Determine the [x, y] coordinate at the center of the cell enclosing the given text.  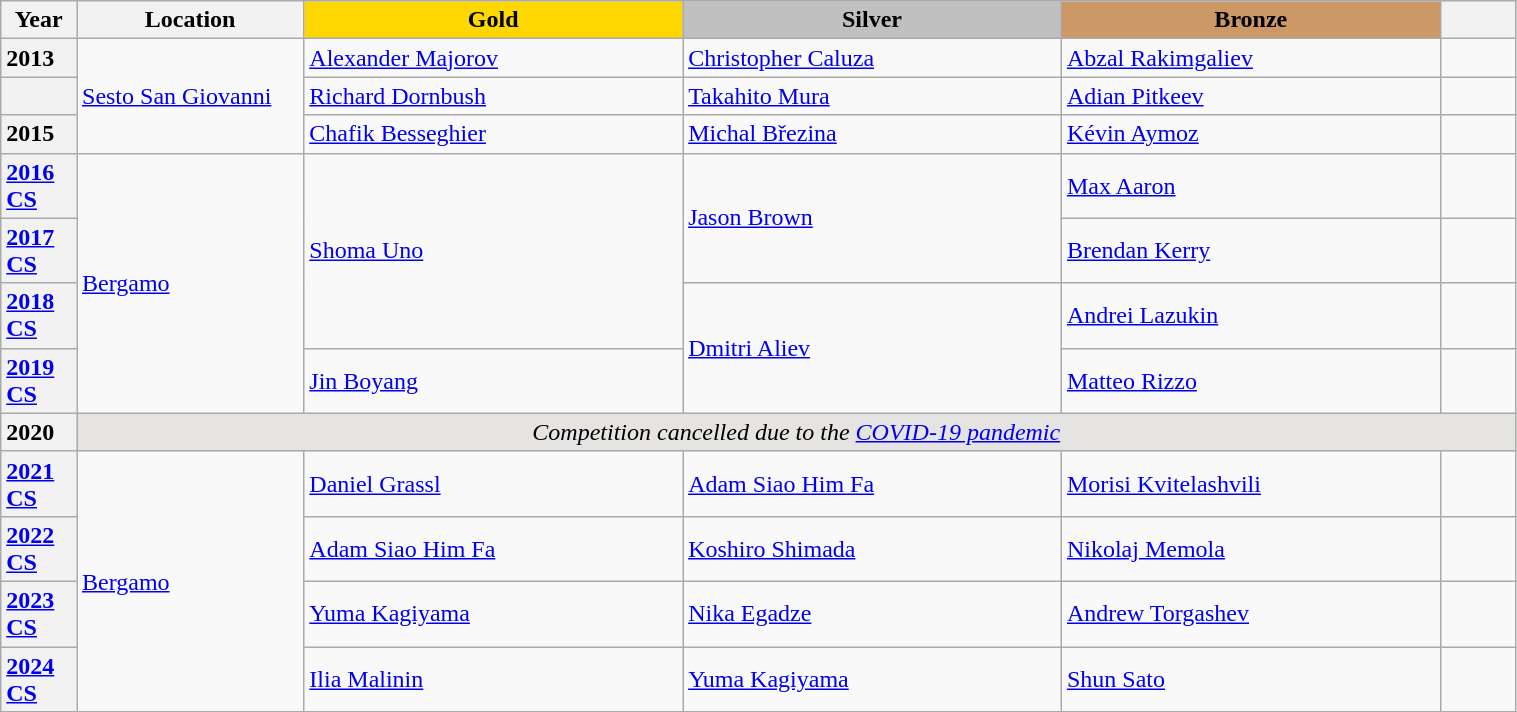
Gold [494, 20]
Bronze [1250, 20]
Year [39, 20]
2024 CS [39, 678]
Jason Brown [872, 218]
Max Aaron [1250, 186]
Competition cancelled due to the COVID-19 pandemic [796, 432]
Andrei Lazukin [1250, 316]
Kévin Aymoz [1250, 134]
Richard Dornbush [494, 96]
2018 CS [39, 316]
Adian Pitkeev [1250, 96]
Jin Boyang [494, 380]
2015 [39, 134]
Matteo Rizzo [1250, 380]
Chafik Besseghier [494, 134]
Takahito Mura [872, 96]
2019 CS [39, 380]
Abzal Rakimgaliev [1250, 58]
2020 [39, 432]
Location [190, 20]
Michal Březina [872, 134]
2016 CS [39, 186]
Daniel Grassl [494, 484]
Ilia Malinin [494, 678]
Shoma Uno [494, 250]
Nika Egadze [872, 614]
Silver [872, 20]
Christopher Caluza [872, 58]
Koshiro Shimada [872, 548]
2021 CS [39, 484]
2023 CS [39, 614]
2017 CS [39, 250]
Andrew Torgashev [1250, 614]
Brendan Kerry [1250, 250]
2022 CS [39, 548]
2013 [39, 58]
Nikolaj Memola [1250, 548]
Alexander Majorov [494, 58]
Morisi Kvitelashvili [1250, 484]
Sesto San Giovanni [190, 96]
Dmitri Aliev [872, 348]
Shun Sato [1250, 678]
